Extract the (X, Y) coordinate from the center of the cell holding the provided text.  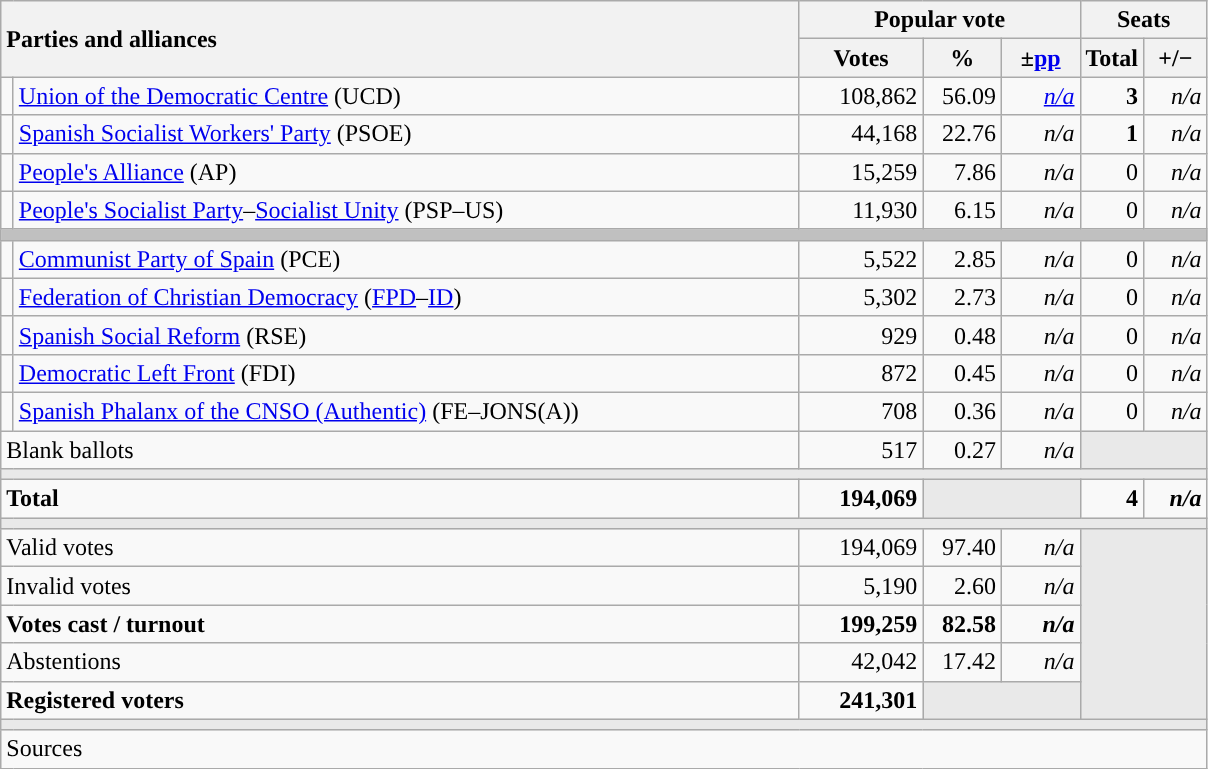
Invalid votes (400, 586)
0.36 (962, 411)
Sources (604, 749)
2.85 (962, 259)
5,302 (861, 297)
Registered voters (400, 700)
Votes cast / turnout (400, 624)
56.09 (962, 96)
% (962, 58)
+/− (1176, 58)
Votes (861, 58)
2.73 (962, 297)
22.76 (962, 134)
Blank ballots (400, 449)
6.15 (962, 210)
0.45 (962, 373)
Federation of Christian Democracy (FPD–ID) (406, 297)
0.48 (962, 335)
Democratic Left Front (FDI) (406, 373)
3 (1112, 96)
7.86 (962, 172)
11,930 (861, 210)
929 (861, 335)
17.42 (962, 662)
People's Socialist Party–Socialist Unity (PSP–US) (406, 210)
42,042 (861, 662)
Spanish Social Reform (RSE) (406, 335)
Union of the Democratic Centre (UCD) (406, 96)
108,862 (861, 96)
Popular vote (940, 20)
517 (861, 449)
199,259 (861, 624)
0.27 (962, 449)
Valid votes (400, 548)
872 (861, 373)
Seats (1144, 20)
Spanish Socialist Workers' Party (PSOE) (406, 134)
±pp (1040, 58)
15,259 (861, 172)
Parties and alliances (400, 39)
708 (861, 411)
241,301 (861, 700)
Spanish Phalanx of the CNSO (Authentic) (FE–JONS(A)) (406, 411)
Communist Party of Spain (PCE) (406, 259)
97.40 (962, 548)
44,168 (861, 134)
People's Alliance (AP) (406, 172)
82.58 (962, 624)
4 (1112, 499)
Abstentions (400, 662)
5,522 (861, 259)
5,190 (861, 586)
2.60 (962, 586)
1 (1112, 134)
